Output the [x, y] coordinate of the center of the cell containing the given text.  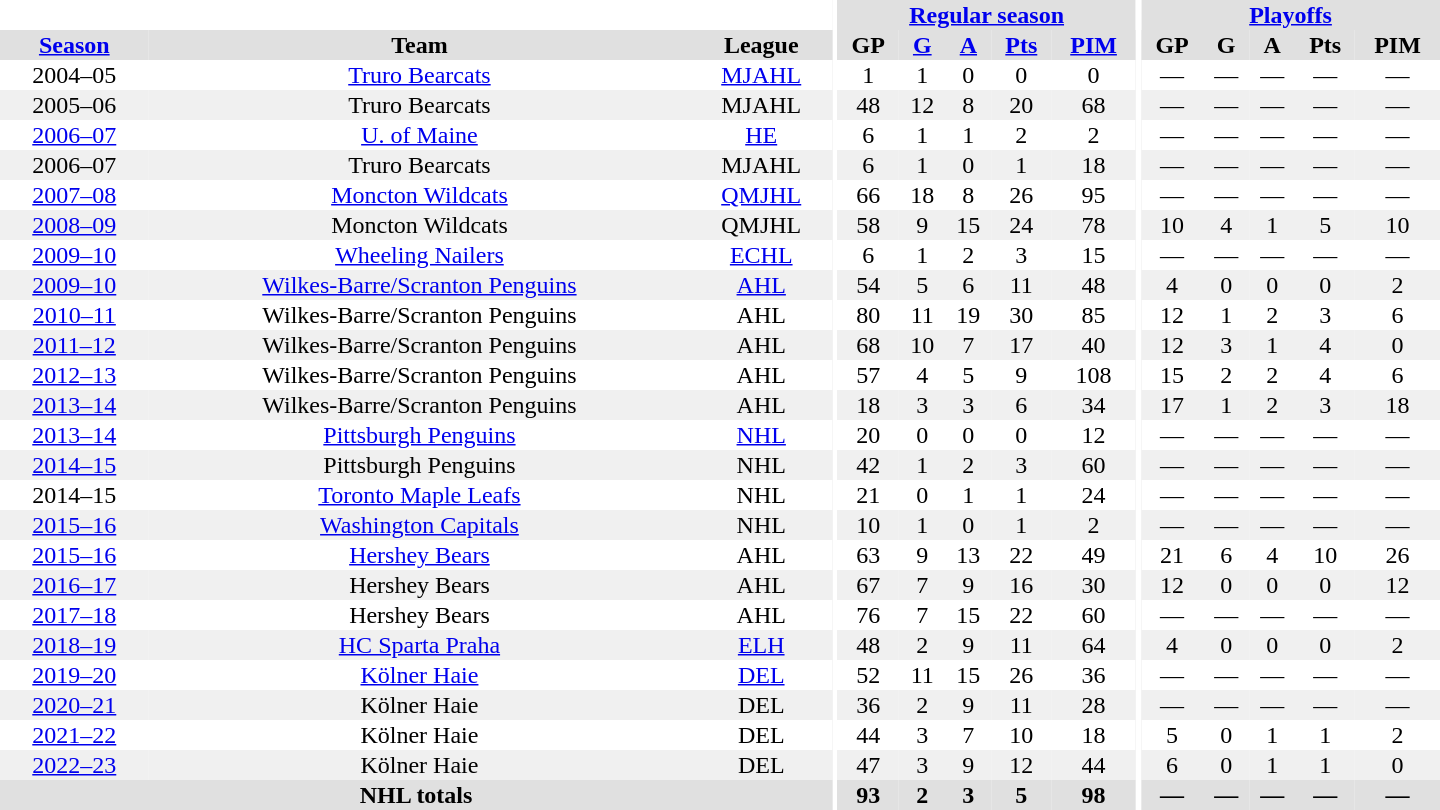
52 [868, 675]
ECHL [761, 255]
13 [968, 555]
28 [1094, 705]
40 [1094, 345]
Regular season [986, 15]
98 [1094, 795]
2021–22 [74, 735]
76 [868, 615]
League [761, 45]
57 [868, 375]
2008–09 [74, 225]
67 [868, 585]
2019–20 [74, 675]
2022–23 [74, 765]
2012–13 [74, 375]
2018–19 [74, 645]
78 [1094, 225]
34 [1094, 405]
93 [868, 795]
63 [868, 555]
Wheeling Nailers [420, 255]
ELH [761, 645]
HE [761, 135]
2007–08 [74, 195]
2004–05 [74, 75]
95 [1094, 195]
42 [868, 465]
49 [1094, 555]
16 [1021, 585]
2005–06 [74, 105]
U. of Maine [420, 135]
Playoffs [1290, 15]
66 [868, 195]
54 [868, 285]
2011–12 [74, 345]
NHL totals [416, 795]
Toronto Maple Leafs [420, 495]
Washington Capitals [420, 525]
108 [1094, 375]
80 [868, 315]
47 [868, 765]
HC Sparta Praha [420, 645]
2020–21 [74, 705]
19 [968, 315]
58 [868, 225]
Team [420, 45]
2017–18 [74, 615]
Season [74, 45]
85 [1094, 315]
2010–11 [74, 315]
64 [1094, 645]
2016–17 [74, 585]
